Locate the cell with the specified text and output its (X, Y) center coordinate. 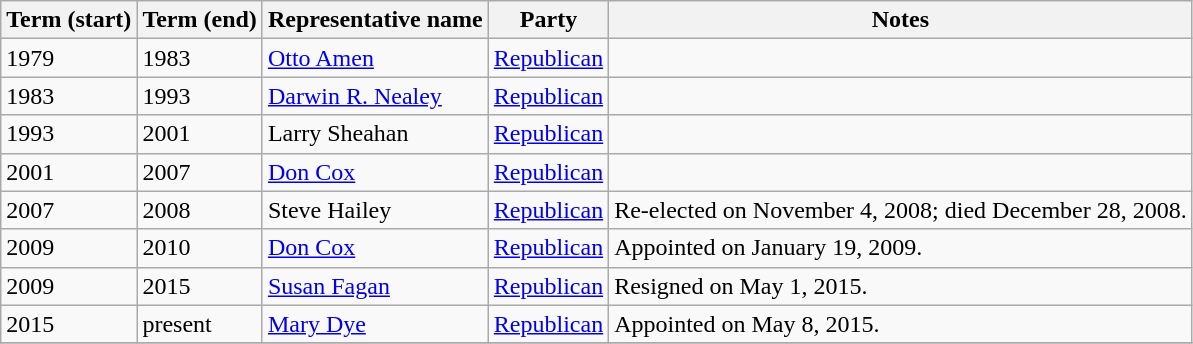
Party (548, 20)
2010 (200, 248)
Susan Fagan (375, 286)
Resigned on May 1, 2015. (901, 286)
2008 (200, 210)
Otto Amen (375, 58)
Larry Sheahan (375, 134)
Term (start) (69, 20)
Appointed on January 19, 2009. (901, 248)
Representative name (375, 20)
Mary Dye (375, 324)
Appointed on May 8, 2015. (901, 324)
Darwin R. Nealey (375, 96)
1979 (69, 58)
Notes (901, 20)
Term (end) (200, 20)
present (200, 324)
Re-elected on November 4, 2008; died December 28, 2008. (901, 210)
Steve Hailey (375, 210)
